Output the [x, y] coordinate of the center of the cell containing the given text.  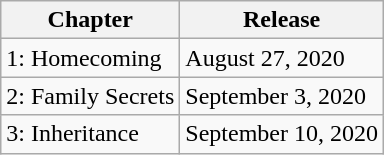
Chapter [90, 20]
August 27, 2020 [282, 58]
2: Family Secrets [90, 96]
Release [282, 20]
September 3, 2020 [282, 96]
1: Homecoming [90, 58]
September 10, 2020 [282, 134]
3: Inheritance [90, 134]
